Extract the [x, y] coordinate from the center of the cell holding the provided text.  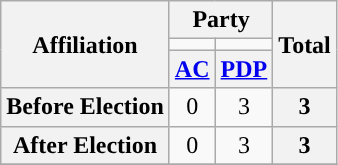
Party [220, 20]
Before Election [86, 107]
Total [305, 44]
AC [192, 69]
After Election [86, 145]
Affiliation [86, 44]
PDP [244, 69]
